Scan for the cell matching the given text and deliver its [x, y] coordinate at center. 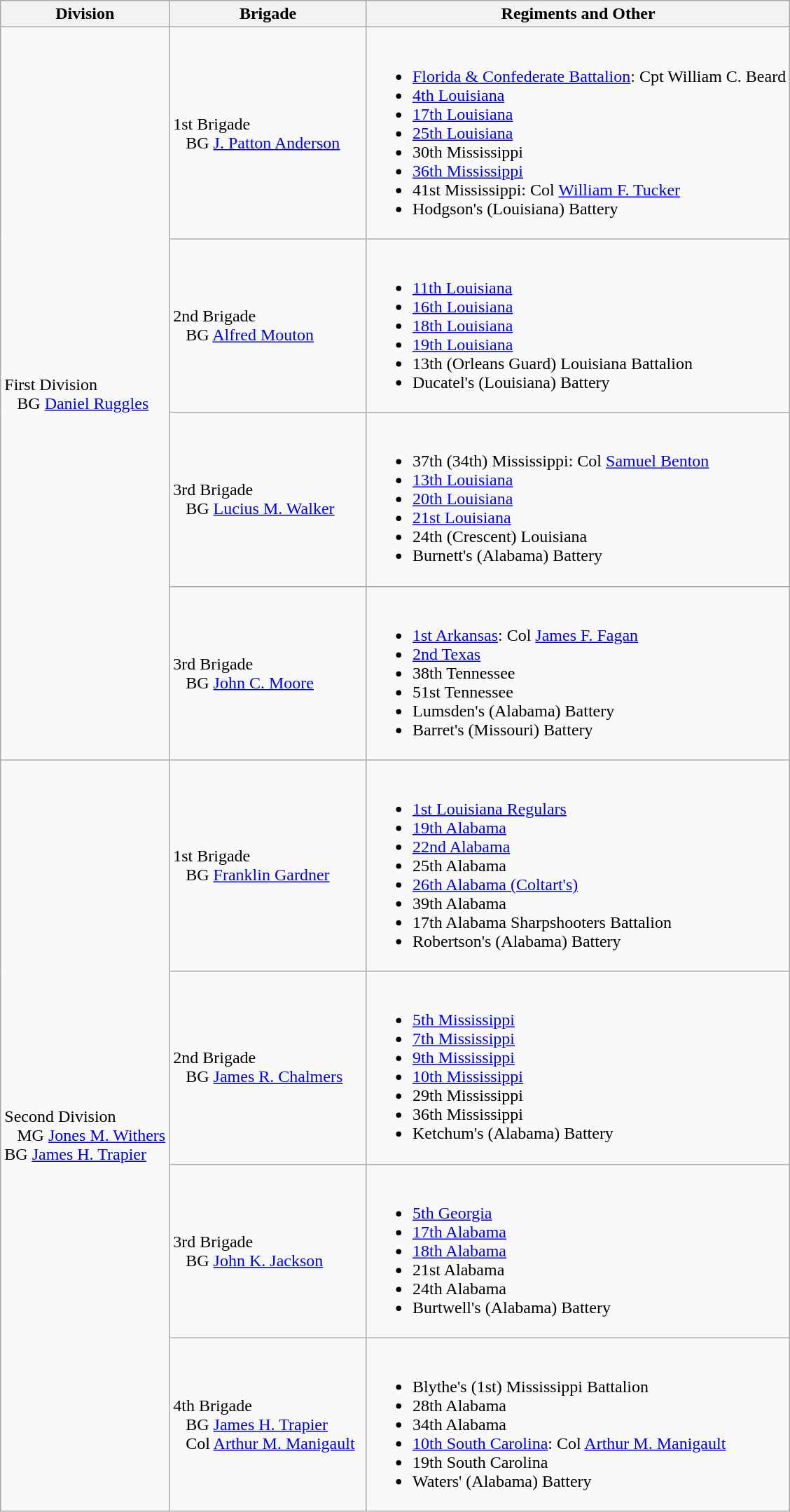
2nd Brigade BG Alfred Mouton [268, 326]
First Division BG Daniel Ruggles [85, 394]
4th Brigade BG James H. Trapier Col Arthur M. Manigault [268, 1424]
Blythe's (1st) Mississippi Battalion28th Alabama34th Alabama10th South Carolina: Col Arthur M. Manigault19th South CarolinaWaters' (Alabama) Battery [578, 1424]
Brigade [268, 14]
1st Arkansas: Col James F. Fagan2nd Texas38th Tennessee51st TennesseeLumsden's (Alabama) BatteryBarret's (Missouri) Battery [578, 673]
11th Louisiana16th Louisiana18th Louisiana19th Louisiana13th (Orleans Guard) Louisiana BattalionDucatel's (Louisiana) Battery [578, 326]
1st Brigade BG J. Patton Anderson [268, 133]
5th Georgia17th Alabama18th Alabama21st Alabama24th AlabamaBurtwell's (Alabama) Battery [578, 1251]
3rd Brigade BG John K. Jackson [268, 1251]
Division [85, 14]
5th Mississippi7th Mississippi9th Mississippi10th Mississippi29th Mississippi36th MississippiKetchum's (Alabama) Battery [578, 1067]
37th (34th) Mississippi: Col Samuel Benton13th Louisiana20th Louisiana21st Louisiana24th (Crescent) LouisianaBurnett's (Alabama) Battery [578, 499]
3rd Brigade BG Lucius M. Walker [268, 499]
2nd Brigade BG James R. Chalmers [268, 1067]
3rd Brigade BG John C. Moore [268, 673]
Second Division MG Jones M. WithersBG James H. Trapier [85, 1136]
1st Brigade BG Franklin Gardner [268, 866]
Regiments and Other [578, 14]
